Locate the cell with the specified text and output its (X, Y) center coordinate. 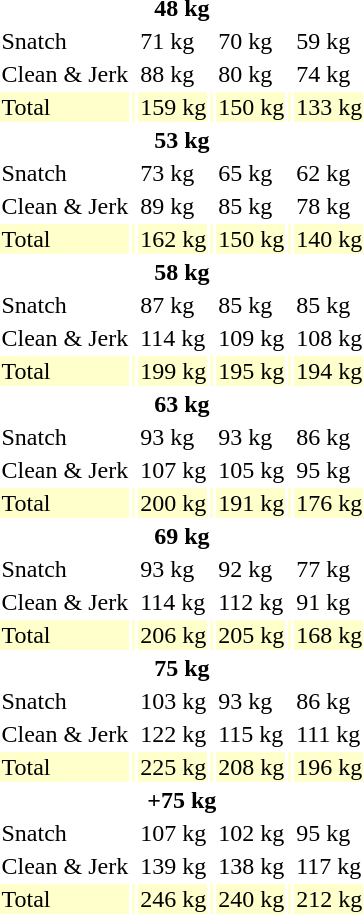
70 kg (252, 41)
206 kg (174, 635)
88 kg (174, 74)
159 kg (174, 107)
109 kg (252, 338)
65 kg (252, 173)
139 kg (174, 866)
89 kg (174, 206)
80 kg (252, 74)
138 kg (252, 866)
195 kg (252, 371)
199 kg (174, 371)
240 kg (252, 899)
115 kg (252, 734)
87 kg (174, 305)
191 kg (252, 503)
200 kg (174, 503)
122 kg (174, 734)
208 kg (252, 767)
225 kg (174, 767)
92 kg (252, 569)
162 kg (174, 239)
246 kg (174, 899)
73 kg (174, 173)
102 kg (252, 833)
112 kg (252, 602)
103 kg (174, 701)
105 kg (252, 470)
71 kg (174, 41)
205 kg (252, 635)
